Scan for the cell matching the given text and deliver its [x, y] coordinate at center. 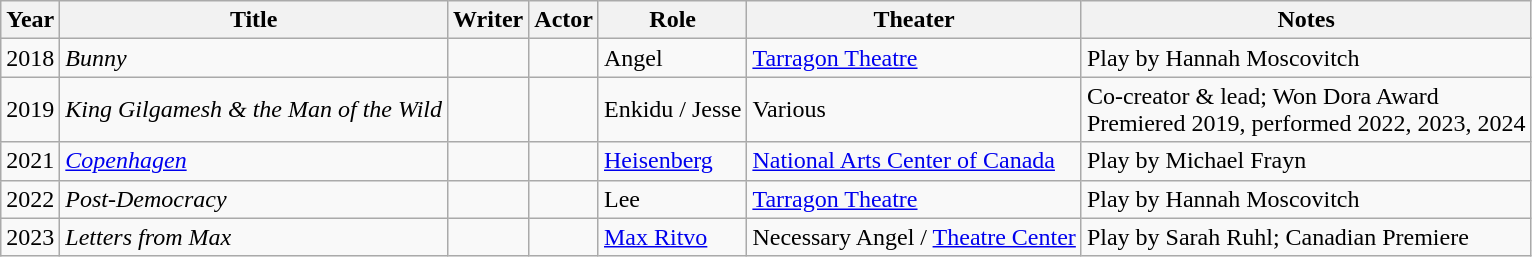
Theater [914, 20]
Copenhagen [254, 161]
Necessary Angel / Theatre Center [914, 237]
Notes [1306, 20]
Max Ritvo [672, 237]
Year [30, 20]
Play by Michael Frayn [1306, 161]
Letters from Max [254, 237]
2019 [30, 110]
2022 [30, 199]
Role [672, 20]
Lee [672, 199]
Bunny [254, 58]
2018 [30, 58]
King Gilgamesh & the Man of the Wild [254, 110]
Enkidu / Jesse [672, 110]
Writer [488, 20]
2023 [30, 237]
Various [914, 110]
Angel [672, 58]
Title [254, 20]
Play by Sarah Ruhl; Canadian Premiere [1306, 237]
2021 [30, 161]
Heisenberg [672, 161]
National Arts Center of Canada [914, 161]
Post-Democracy [254, 199]
Co-creator & lead; Won Dora AwardPremiered 2019, performed 2022, 2023, 2024 [1306, 110]
Actor [564, 20]
